Pinpoint the cell where the given text exists, returning its (X, Y) midpoint coordinate. 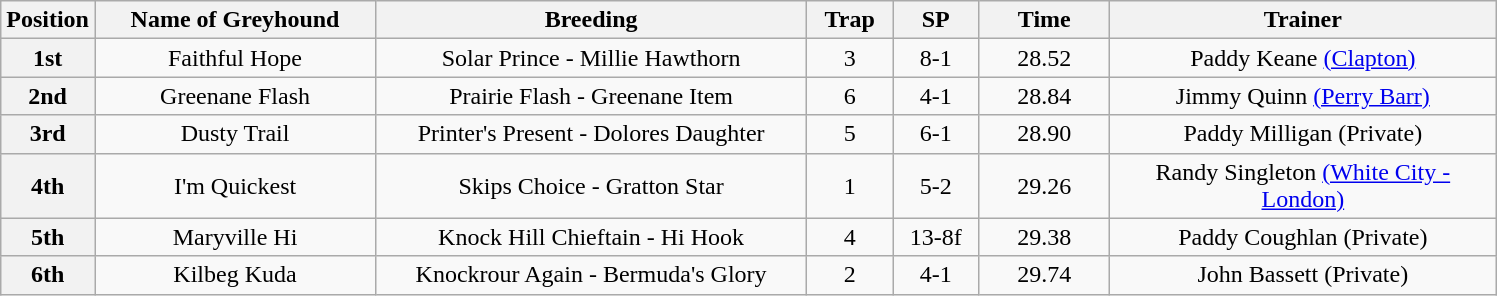
Solar Prince - Millie Hawthorn (592, 58)
Name of Greyhound (234, 20)
Trap (850, 20)
28.90 (1044, 134)
Greenane Flash (234, 96)
Faithful Hope (234, 58)
1 (850, 186)
2nd (48, 96)
6-1 (936, 134)
5th (48, 237)
Jimmy Quinn (Perry Barr) (1303, 96)
13-8f (936, 237)
3 (850, 58)
Randy Singleton (White City - London) (1303, 186)
Prairie Flash - Greenane Item (592, 96)
Position (48, 20)
4th (48, 186)
Paddy Keane (Clapton) (1303, 58)
John Bassett (Private) (1303, 275)
6th (48, 275)
Paddy Coughlan (Private) (1303, 237)
8-1 (936, 58)
4 (850, 237)
Knockrour Again - Bermuda's Glory (592, 275)
29.26 (1044, 186)
28.84 (1044, 96)
3rd (48, 134)
Paddy Milligan (Private) (1303, 134)
Dusty Trail (234, 134)
2 (850, 275)
Trainer (1303, 20)
Skips Choice - Gratton Star (592, 186)
Maryville Hi (234, 237)
Printer's Present - Dolores Daughter (592, 134)
5-2 (936, 186)
Kilbeg Kuda (234, 275)
Knock Hill Chieftain - Hi Hook (592, 237)
5 (850, 134)
29.38 (1044, 237)
I'm Quickest (234, 186)
Time (1044, 20)
1st (48, 58)
28.52 (1044, 58)
Breeding (592, 20)
29.74 (1044, 275)
6 (850, 96)
SP (936, 20)
